Output the (X, Y) coordinate of the center of the cell containing the given text.  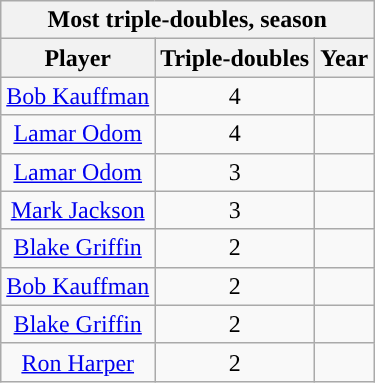
Year (344, 58)
Player (78, 58)
Most triple-doubles, season (188, 20)
Mark Jackson (78, 210)
Ron Harper (78, 362)
Triple-doubles (235, 58)
